Provide the [x, y] coordinate of the cell's center where the given text is located.  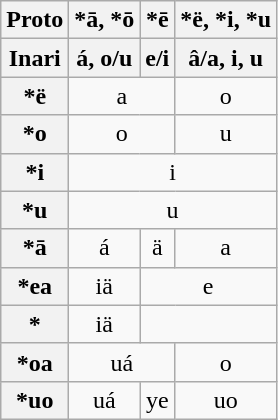
*o [35, 134]
e/i [158, 58]
uo [226, 400]
ye [158, 400]
*uo [35, 400]
*ë [35, 96]
*ë, *i, *u [226, 20]
*oa [35, 362]
* [35, 324]
*ea [35, 286]
*ē [158, 20]
e [208, 286]
ä [158, 248]
*i [35, 172]
*u [35, 210]
á [104, 248]
Inari [35, 58]
Proto [35, 20]
â/a, i, u [226, 58]
*ā, *ō [104, 20]
*ā [35, 248]
á, o/u [104, 58]
i [173, 172]
